Capture the cell that displays the provided text and extract its [X, Y] central coordinate. 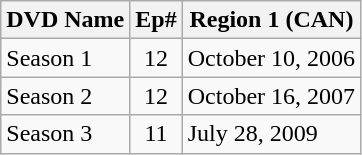
October 16, 2007 [271, 96]
Season 3 [66, 134]
DVD Name [66, 20]
October 10, 2006 [271, 58]
Region 1 (CAN) [271, 20]
Season 1 [66, 58]
July 28, 2009 [271, 134]
Season 2 [66, 96]
11 [156, 134]
Ep# [156, 20]
